Return the (X, Y) coordinate for the center point of the cell that contains the specified text.  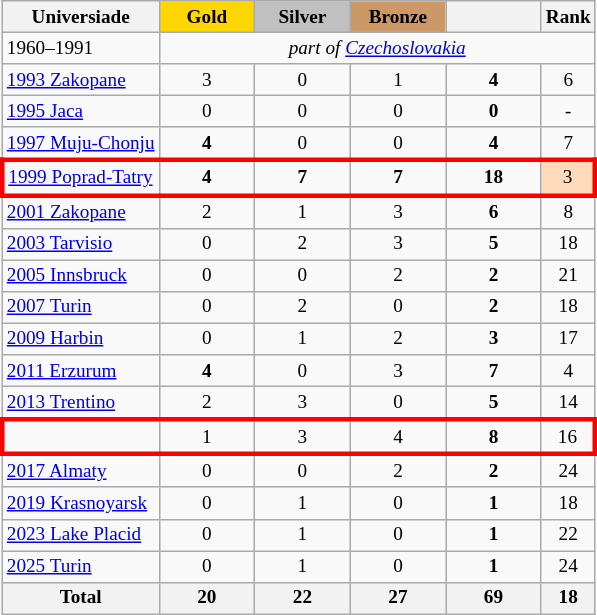
2007 Turin (80, 307)
Total (80, 598)
27 (398, 598)
2025 Turin (80, 566)
2009 Harbin (80, 339)
Gold (207, 17)
16 (568, 436)
1993 Zakopane (80, 80)
14 (568, 402)
part of Czechoslovakia (377, 48)
Bronze (398, 17)
Universiade (80, 17)
69 (494, 598)
1997 Muju-Chonju (80, 144)
20 (207, 598)
Rank (568, 17)
2001 Zakopane (80, 212)
2003 Tarvisio (80, 244)
2011 Erzurum (80, 371)
1960–1991 (80, 48)
1999 Poprad-Tatry (80, 178)
1995 Jaca (80, 111)
2023 Lake Placid (80, 535)
- (568, 111)
2005 Innsbruck (80, 276)
21 (568, 276)
Silver (303, 17)
2013 Trentino (80, 402)
17 (568, 339)
2019 Krasnoyarsk (80, 503)
2017 Almaty (80, 470)
